From the cell containing the given text, extract its center point as [x, y] coordinate. 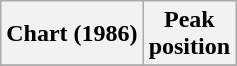
Chart (1986) [72, 34]
Peakposition [189, 34]
